Return (x, y) of the center of cell containing provided text 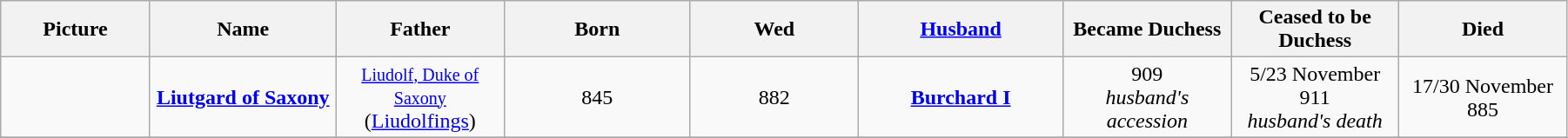
Born (597, 30)
Name (243, 30)
Burchard I (961, 97)
5/23 November 911husband's death (1316, 97)
Picture (75, 30)
Died (1483, 30)
845 (597, 97)
Liutgard of Saxony (243, 97)
909husband's accession (1147, 97)
Wed (774, 30)
17/30 November 885 (1483, 97)
Ceased to be Duchess (1316, 30)
Liudolf, Duke of Saxony(Liudolfings) (419, 97)
Became Duchess (1147, 30)
882 (774, 97)
Father (419, 30)
Husband (961, 30)
